Search for the cell housing the specified text and yield its [X, Y] center coordinate. 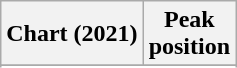
Chart (2021) [72, 34]
Peakposition [189, 34]
